Determine the (x, y) coordinate at the center of the cell enclosing the given text.  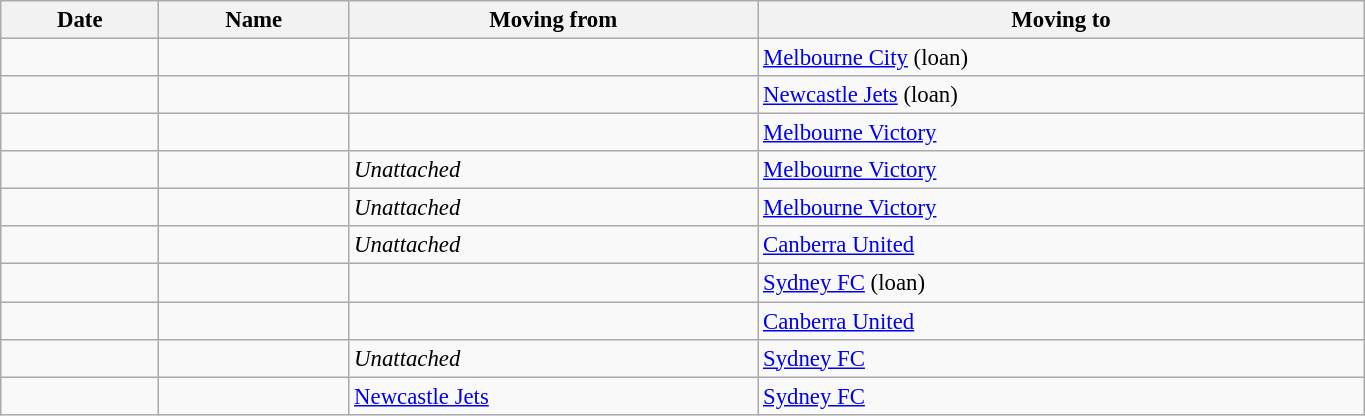
Name (254, 20)
Date (80, 20)
Newcastle Jets (554, 396)
Sydney FC (loan) (1062, 283)
Moving from (554, 20)
Moving to (1062, 20)
Newcastle Jets (loan) (1062, 95)
Melbourne City (loan) (1062, 58)
